Scan for the cell matching the given text and deliver its (X, Y) coordinate at center. 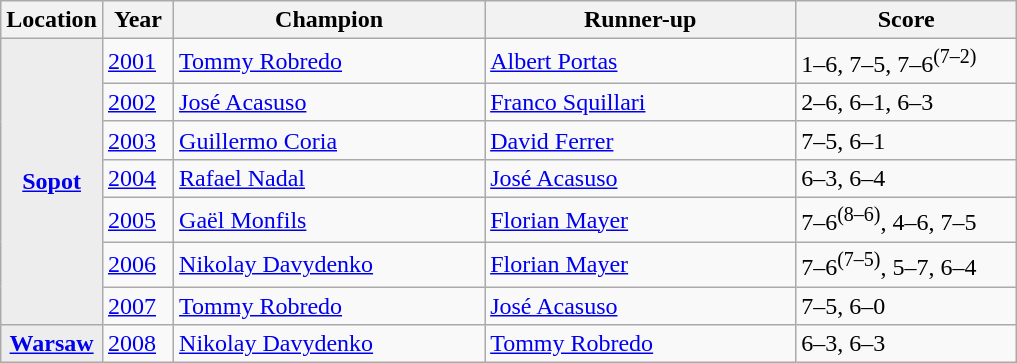
2006 (138, 264)
David Ferrer (640, 140)
Score (906, 20)
Runner-up (640, 20)
2008 (138, 344)
2002 (138, 102)
7–6(8–6), 4–6, 7–5 (906, 220)
2007 (138, 306)
Gaël Monfils (330, 220)
7–6(7–5), 5–7, 6–4 (906, 264)
Warsaw (52, 344)
2001 (138, 62)
Champion (330, 20)
Rafael Nadal (330, 178)
7–5, 6–0 (906, 306)
Guillermo Coria (330, 140)
2004 (138, 178)
6–3, 6–4 (906, 178)
Location (52, 20)
1–6, 7–5, 7–6(7–2) (906, 62)
2003 (138, 140)
Year (138, 20)
Albert Portas (640, 62)
2005 (138, 220)
2–6, 6–1, 6–3 (906, 102)
6–3, 6–3 (906, 344)
7–5, 6–1 (906, 140)
Franco Squillari (640, 102)
Sopot (52, 182)
